Scan for the cell matching the given text and deliver its [X, Y] coordinate at center. 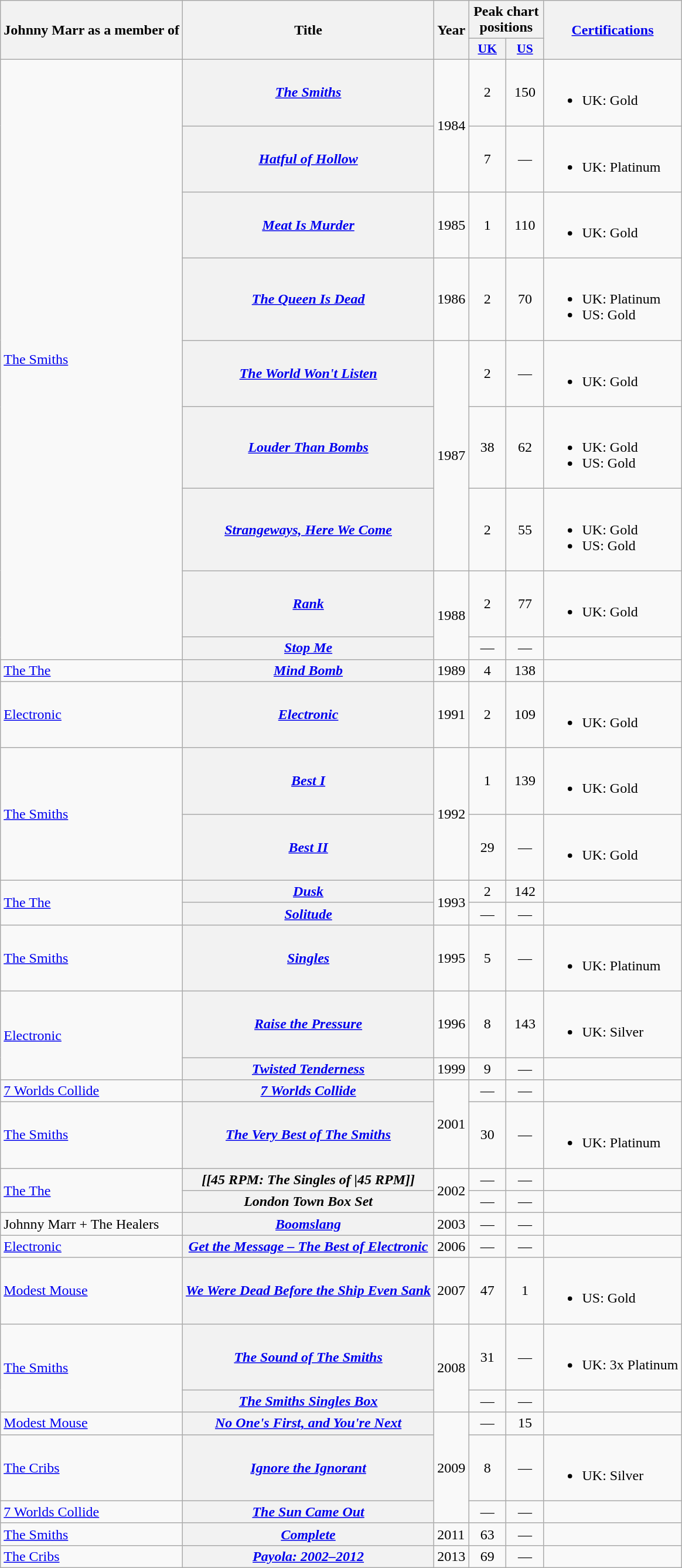
The Smiths Singles Box [308, 1401]
1999 [451, 1068]
4 [487, 670]
US [525, 49]
7 [487, 158]
2008 [451, 1368]
Strangeways, Here We Come [308, 530]
1985 [451, 225]
Hatful of Hollow [308, 158]
Get the Message – The Best of Electronic [308, 1246]
The Sound of The Smiths [308, 1357]
Year [451, 30]
142 [525, 891]
1986 [451, 299]
70 [525, 299]
Rank [308, 604]
No One's First, and You're Next [308, 1423]
1992 [451, 814]
1987 [451, 456]
The Queen Is Dead [308, 299]
47 [487, 1290]
2002 [451, 1191]
2011 [451, 1534]
Solitude [308, 913]
5 [487, 957]
69 [487, 1556]
143 [525, 1024]
UK: Platinum US: Gold [613, 299]
109 [525, 715]
2001 [451, 1124]
1991 [451, 715]
1988 [451, 615]
Certifications [613, 30]
Best I [308, 780]
Louder Than Bombs [308, 448]
Raise the Pressure [308, 1024]
150 [525, 93]
Twisted Tenderness [308, 1068]
The World Won't Listen [308, 374]
Stop Me [308, 648]
15 [525, 1423]
Complete [308, 1534]
UK [487, 49]
30 [487, 1136]
1995 [451, 957]
Best II [308, 847]
31 [487, 1357]
The Very Best of The Smiths [308, 1136]
London Town Box Set [308, 1202]
138 [525, 670]
[[45 RPM: The Singles of |45 RPM]] [308, 1180]
63 [487, 1534]
The Sun Came Out [308, 1512]
62 [525, 448]
Meat Is Murder [308, 225]
2006 [451, 1246]
110 [525, 225]
1984 [451, 125]
Peak chart positions [506, 20]
We Were Dead Before the Ship Even Sank [308, 1290]
Payola: 2002–2012 [308, 1556]
Mind Bomb [308, 670]
1996 [451, 1024]
UK: 3x Platinum [613, 1357]
1993 [451, 902]
Title [308, 30]
Johnny Marr as a member of [91, 30]
2009 [451, 1467]
55 [525, 530]
Johnny Marr + The Healers [91, 1224]
Dusk [308, 891]
Ignore the Ignorant [308, 1467]
77 [525, 604]
139 [525, 780]
2013 [451, 1556]
1989 [451, 670]
US: Gold [613, 1290]
Boomslang [308, 1224]
9 [487, 1068]
2003 [451, 1224]
29 [487, 847]
Singles [308, 957]
38 [487, 448]
2007 [451, 1290]
